Pinpoint the cell where the given text exists, returning its [X, Y] midpoint coordinate. 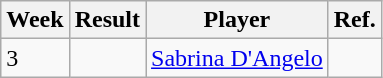
Week [35, 20]
Player [238, 20]
Ref. [354, 20]
Sabrina D'Angelo [238, 58]
Result [107, 20]
3 [35, 58]
